Provide the (x, y) coordinate of the cell's center where the given text is located.  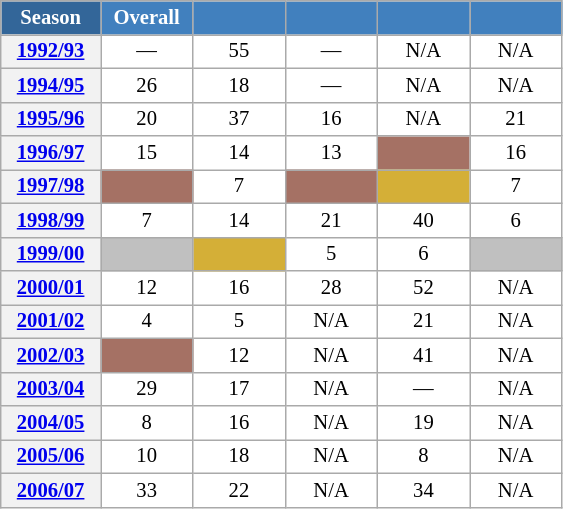
1996/97 (51, 153)
29 (146, 389)
26 (146, 85)
52 (423, 287)
2001/02 (51, 321)
19 (423, 423)
Season (51, 17)
2000/01 (51, 287)
2003/04 (51, 389)
20 (146, 119)
55 (239, 51)
2002/03 (51, 355)
40 (423, 220)
17 (239, 389)
2006/07 (51, 490)
Overall (146, 17)
22 (239, 490)
34 (423, 490)
1997/98 (51, 186)
13 (331, 153)
1995/96 (51, 119)
1998/99 (51, 220)
15 (146, 153)
10 (146, 456)
1992/93 (51, 51)
1999/00 (51, 254)
1994/95 (51, 85)
2004/05 (51, 423)
33 (146, 490)
28 (331, 287)
37 (239, 119)
4 (146, 321)
41 (423, 355)
2005/06 (51, 456)
